Search for the cell housing the specified text and yield its (X, Y) center coordinate. 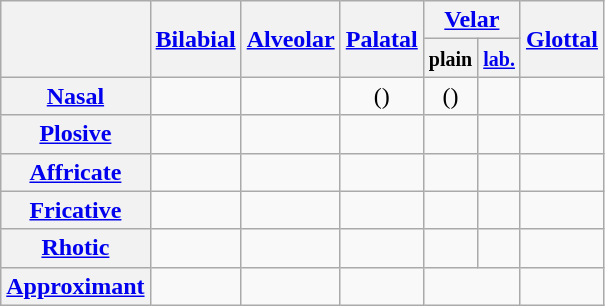
Plosive (76, 134)
Fricative (76, 210)
Rhotic (76, 248)
Alveolar (290, 39)
Glottal (562, 39)
Affricate (76, 172)
plain (450, 58)
Approximant (76, 286)
Velar (472, 20)
Palatal (382, 39)
lab. (500, 58)
Bilabial (196, 39)
Nasal (76, 96)
